Determine the (x, y) coordinate at the center of the cell enclosing the given text.  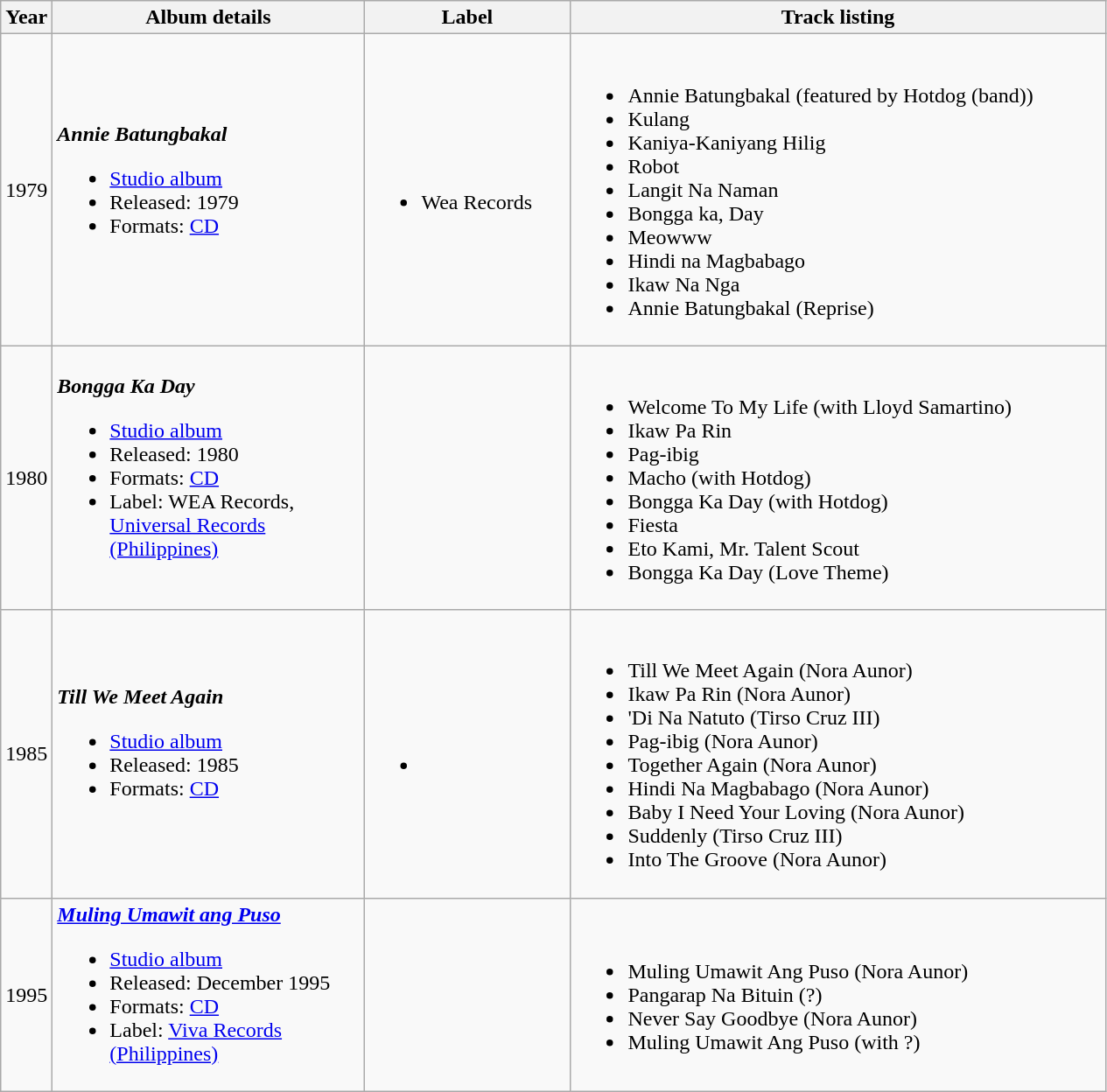
Album details (208, 17)
1985 (26, 754)
Till We Meet AgainStudio albumReleased: 1985Formats: CD (208, 754)
Wea Records (467, 190)
Bongga Ka DayStudio albumReleased: 1980Formats: CDLabel: WEA Records, Universal Records (Philippines) (208, 478)
Track listing (838, 17)
Label (467, 17)
1980 (26, 478)
Annie BatungbakalStudio albumReleased: 1979Formats: CD (208, 190)
1995 (26, 994)
1979 (26, 190)
Muling Umawit ang PusoStudio albumReleased: December 1995Formats: CDLabel: Viva Records (Philippines) (208, 994)
Year (26, 17)
Muling Umawit Ang Puso (Nora Aunor)Pangarap Na Bituin (?)Never Say Goodbye (Nora Aunor)Muling Umawit Ang Puso (with ?) (838, 994)
